Find where the given text appears and provide that cell's center as [x, y] coordinate. 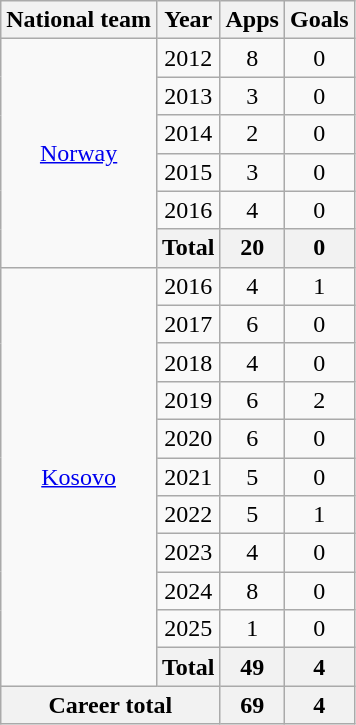
20 [252, 248]
2023 [188, 553]
2017 [188, 324]
Norway [79, 153]
National team [79, 20]
2018 [188, 362]
Kosovo [79, 476]
49 [252, 667]
2025 [188, 629]
Goals [319, 20]
Career total [110, 705]
Apps [252, 20]
2019 [188, 400]
2022 [188, 515]
2021 [188, 477]
2020 [188, 438]
2014 [188, 134]
2015 [188, 172]
2024 [188, 591]
69 [252, 705]
2013 [188, 96]
2012 [188, 58]
Year [188, 20]
